Determine the (x, y) coordinate at the center of the cell enclosing the given text.  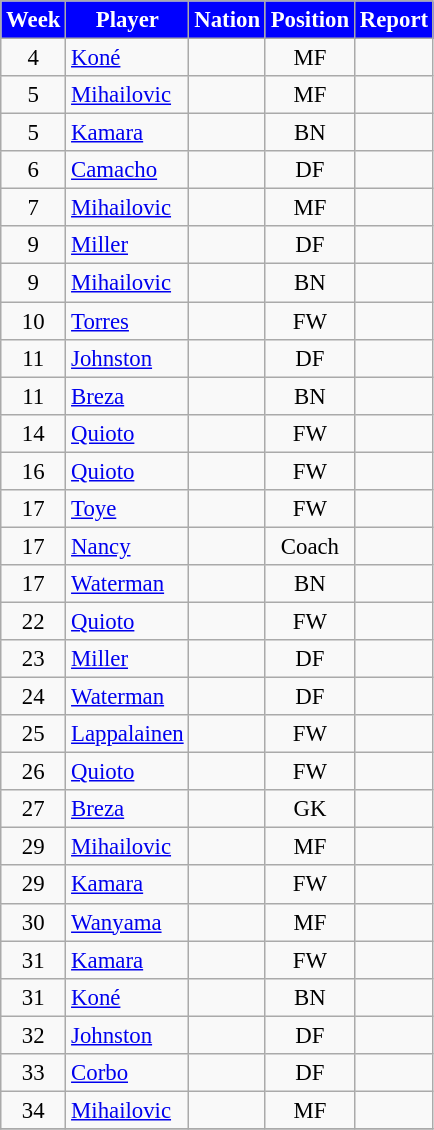
6 (34, 170)
Player (128, 20)
24 (34, 697)
Nation (227, 20)
Corbo (128, 1073)
Report (394, 20)
30 (34, 922)
34 (34, 1110)
Toye (128, 509)
16 (34, 471)
GK (310, 809)
Week (34, 20)
Torres (128, 321)
Coach (310, 546)
Camacho (128, 170)
33 (34, 1073)
Wanyama (128, 922)
Lappalainen (128, 734)
25 (34, 734)
26 (34, 772)
22 (34, 621)
23 (34, 659)
4 (34, 58)
27 (34, 809)
32 (34, 1035)
10 (34, 321)
Position (310, 20)
7 (34, 208)
14 (34, 433)
Nancy (128, 546)
